Identify which cell holds the provided text, then report its (x, y) central coordinate. 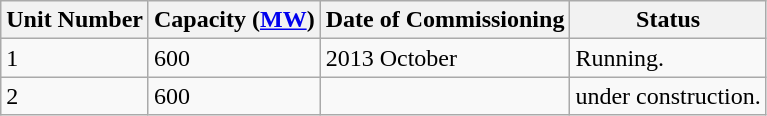
Status (668, 20)
Running. (668, 58)
2013 October (445, 58)
1 (75, 58)
Date of Commissioning (445, 20)
Capacity (MW) (234, 20)
under construction. (668, 96)
Unit Number (75, 20)
2 (75, 96)
